Capture the cell that displays the provided text and extract its (X, Y) central coordinate. 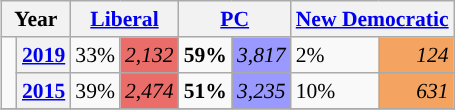
51% (206, 91)
Liberal (124, 19)
3,817 (262, 55)
3,235 (262, 91)
Year (36, 19)
33% (95, 55)
124 (416, 55)
PC (235, 19)
2,474 (150, 91)
2015 (44, 91)
59% (206, 55)
2019 (44, 55)
631 (416, 91)
10% (335, 91)
39% (95, 91)
2% (335, 55)
New Democratic (372, 19)
2,132 (150, 55)
